Pinpoint the cell where the given text exists, returning its (x, y) midpoint coordinate. 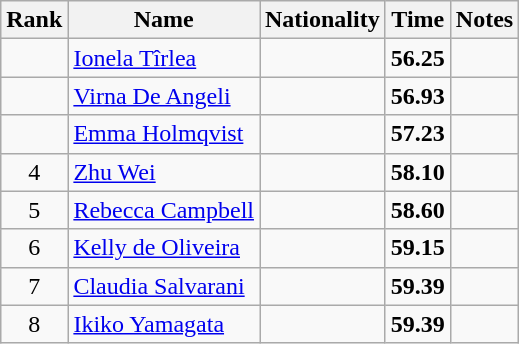
Time (418, 20)
Claudia Salvarani (164, 286)
57.23 (418, 134)
56.93 (418, 96)
Ionela Tîrlea (164, 58)
59.15 (418, 248)
Rank (34, 20)
Zhu Wei (164, 172)
Ikiko Yamagata (164, 324)
Emma Holmqvist (164, 134)
Nationality (323, 20)
6 (34, 248)
Kelly de Oliveira (164, 248)
56.25 (418, 58)
Name (164, 20)
Notes (484, 20)
58.10 (418, 172)
4 (34, 172)
7 (34, 286)
5 (34, 210)
Virna De Angeli (164, 96)
8 (34, 324)
58.60 (418, 210)
Rebecca Campbell (164, 210)
